Extract the [X, Y] coordinate from the center of the cell holding the provided text.  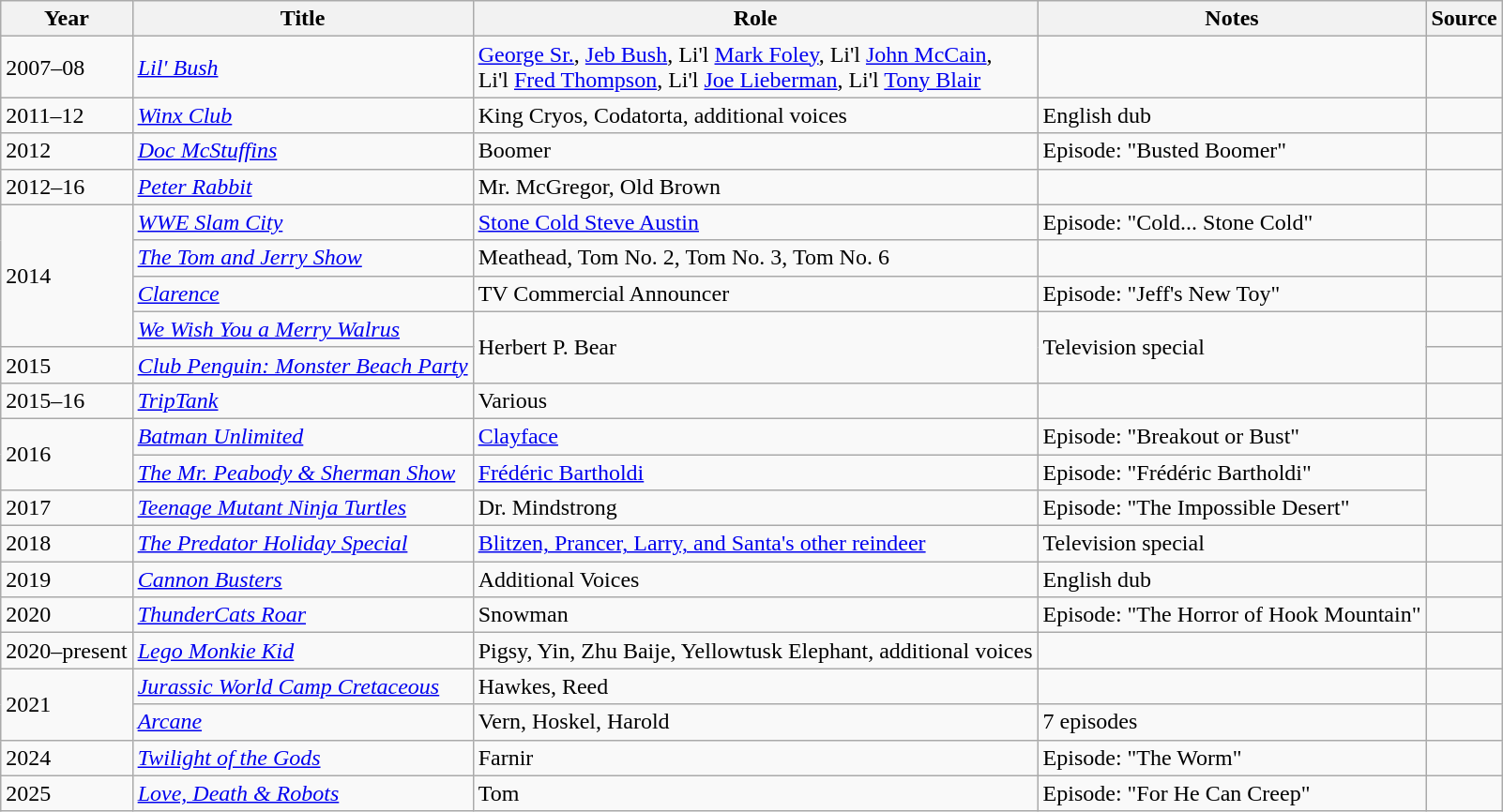
2015–16 [67, 400]
Role [755, 19]
Club Penguin: Monster Beach Party [302, 365]
2015 [67, 365]
Cannon Busters [302, 579]
2025 [67, 793]
The Tom and Jerry Show [302, 258]
Farnir [755, 758]
Frédéric Bartholdi [755, 472]
Episode: "Breakout or Bust" [1232, 436]
Source [1464, 19]
Episode: "For He Can Creep" [1232, 793]
TV Commercial Announcer [755, 293]
Snowman [755, 615]
2007–08 [67, 68]
WWE Slam City [302, 222]
Episode: "The Horror of Hook Mountain" [1232, 615]
Tom [755, 793]
King Cryos, Codatorta, additional voices [755, 115]
Lil' Bush [302, 68]
Episode: "Cold... Stone Cold" [1232, 222]
Twilight of the Gods [302, 758]
Title [302, 19]
Love, Death & Robots [302, 793]
The Mr. Peabody & Sherman Show [302, 472]
2020 [67, 615]
ThunderCats Roar [302, 615]
Year [67, 19]
2017 [67, 508]
Vern, Hoskel, Harold [755, 722]
Blitzen, Prancer, Larry, and Santa's other reindeer [755, 544]
Boomer [755, 151]
George Sr., Jeb Bush, Li'l Mark Foley, Li'l John McCain,Li'l Fred Thompson, Li'l Joe Lieberman, Li'l Tony Blair [755, 68]
Dr. Mindstrong [755, 508]
2021 [67, 704]
Additional Voices [755, 579]
2011–12 [67, 115]
Peter Rabbit [302, 187]
Winx Club [302, 115]
Episode: "The Worm" [1232, 758]
Various [755, 400]
Teenage Mutant Ninja Turtles [302, 508]
Pigsy, Yin, Zhu Baije, Yellowtusk Elephant, additional voices [755, 651]
Episode: "Frédéric Bartholdi" [1232, 472]
Meathead, Tom No. 2, Tom No. 3, Tom No. 6 [755, 258]
Clayface [755, 436]
Episode: "Jeff's New Toy" [1232, 293]
2012–16 [67, 187]
2018 [67, 544]
Lego Monkie Kid [302, 651]
2024 [67, 758]
2014 [67, 276]
2019 [67, 579]
Episode: "The Impossible Desert" [1232, 508]
Arcane [302, 722]
Doc McStuffins [302, 151]
Notes [1232, 19]
Episode: "Busted Boomer" [1232, 151]
The Predator Holiday Special [302, 544]
2012 [67, 151]
Clarence [302, 293]
Herbert P. Bear [755, 347]
Batman Unlimited [302, 436]
2020–present [67, 651]
7 episodes [1232, 722]
Hawkes, Reed [755, 686]
2016 [67, 454]
Jurassic World Camp Cretaceous [302, 686]
We Wish You a Merry Walrus [302, 329]
TripTank [302, 400]
Stone Cold Steve Austin [755, 222]
Mr. McGregor, Old Brown [755, 187]
